Search for the cell housing the specified text and yield its (x, y) center coordinate. 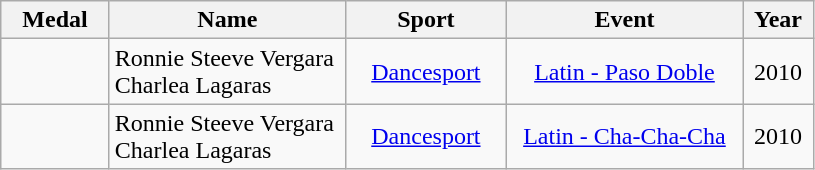
Latin - Paso Doble (624, 72)
Event (624, 20)
Latin - Cha-Cha-Cha (624, 136)
Year (778, 20)
Sport (426, 20)
Medal (56, 20)
Name (227, 20)
